For the text-containing cell, return its midpoint in (X, Y) coordinate format. 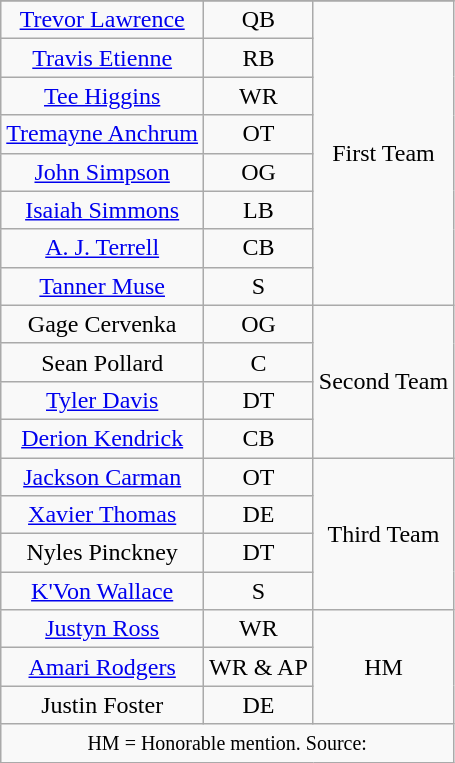
Jackson Carman (102, 477)
Travis Etienne (102, 58)
Xavier Thomas (102, 515)
WR & AP (259, 667)
K'Von Wallace (102, 591)
First Team (383, 153)
HM (383, 667)
Derion Kendrick (102, 438)
Tremayne Anchrum (102, 134)
Isaiah Simmons (102, 210)
Trevor Lawrence (102, 20)
Amari Rodgers (102, 667)
Justyn Ross (102, 629)
Tanner Muse (102, 286)
Sean Pollard (102, 362)
Justin Foster (102, 705)
Gage Cervenka (102, 324)
Nyles Pinckney (102, 553)
John Simpson (102, 172)
C (259, 362)
Second Team (383, 381)
Tyler Davis (102, 400)
HM = Honorable mention. Source: (228, 743)
LB (259, 210)
A. J. Terrell (102, 248)
RB (259, 58)
Third Team (383, 534)
Tee Higgins (102, 96)
QB (259, 20)
